Identify which cell holds the provided text, then report its [x, y] central coordinate. 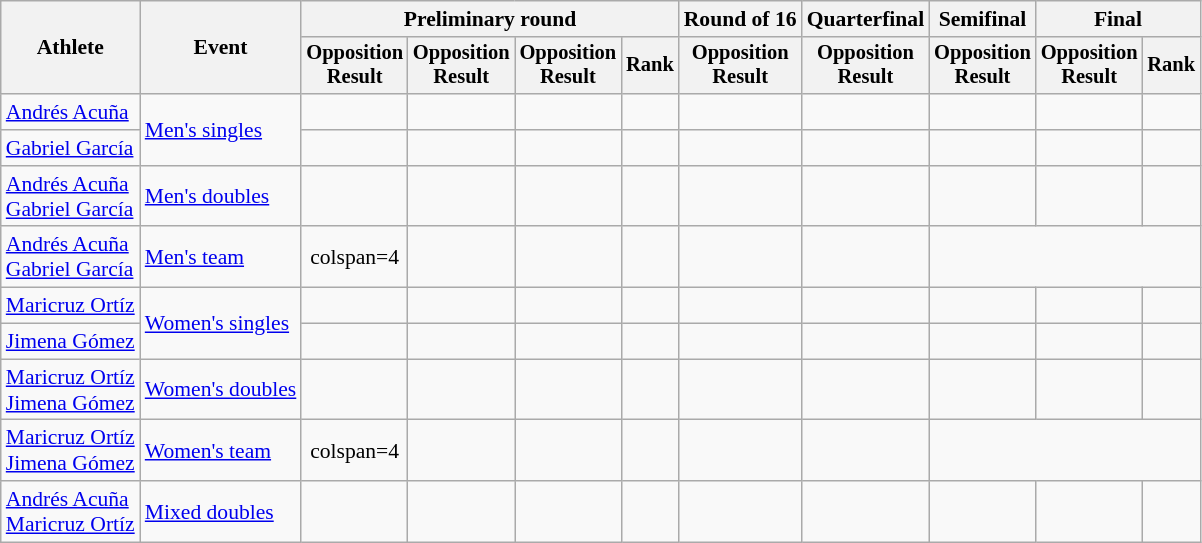
Andrés AcuñaMaricruz Ortíz [70, 512]
Preliminary round [490, 19]
Men's doubles [221, 196]
Semifinal [982, 19]
Athlete [70, 48]
Andrés Acuña [70, 112]
Women's team [221, 450]
Jimena Gómez [70, 342]
Men's singles [221, 130]
Event [221, 48]
Women's doubles [221, 390]
Round of 16 [740, 19]
Maricruz Ortíz [70, 306]
Women's singles [221, 324]
Quarterfinal [866, 19]
Mixed doubles [221, 512]
Men's team [221, 258]
Final [1118, 19]
Gabriel García [70, 148]
